Scan for the cell matching the given text and deliver its (X, Y) coordinate at center. 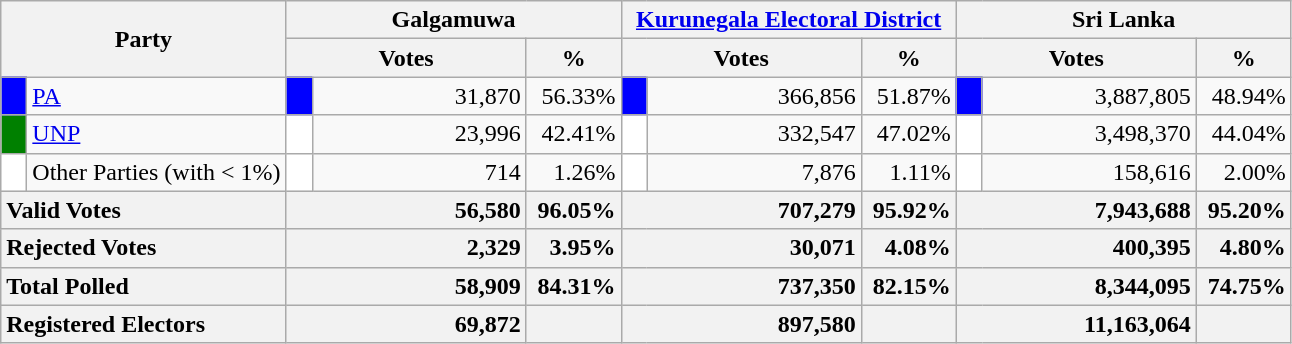
4.80% (1244, 248)
42.41% (574, 134)
95.20% (1244, 210)
3,498,370 (1089, 134)
897,580 (741, 324)
Other Parties (with < 1%) (156, 172)
48.94% (1244, 96)
1.11% (908, 172)
Total Polled (144, 286)
44.04% (1244, 134)
7,876 (754, 172)
30,071 (741, 248)
3.95% (574, 248)
56.33% (574, 96)
23,996 (419, 134)
74.75% (1244, 286)
95.92% (908, 210)
707,279 (741, 210)
69,872 (406, 324)
366,856 (754, 96)
56,580 (406, 210)
Rejected Votes (144, 248)
84.31% (574, 286)
Sri Lanka (1124, 20)
Party (144, 39)
2,329 (406, 248)
47.02% (908, 134)
11,163,064 (1076, 324)
Kurunegala Electoral District (788, 20)
31,870 (419, 96)
7,943,688 (1076, 210)
4.08% (908, 248)
Valid Votes (144, 210)
Galgamuwa (454, 20)
51.87% (908, 96)
2.00% (1244, 172)
96.05% (574, 210)
PA (156, 96)
82.15% (908, 286)
8,344,095 (1076, 286)
400,395 (1076, 248)
3,887,805 (1089, 96)
58,909 (406, 286)
714 (419, 172)
Registered Electors (144, 324)
158,616 (1089, 172)
UNP (156, 134)
1.26% (574, 172)
737,350 (741, 286)
332,547 (754, 134)
